Return the (X, Y) coordinate for the center point of the cell that contains the specified text.  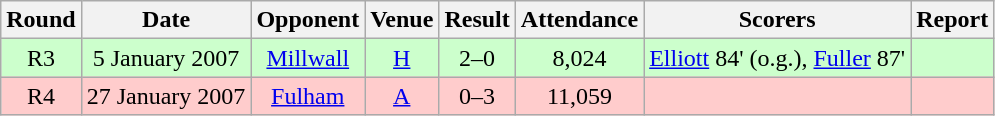
Millwall (308, 58)
Round (41, 20)
Report (952, 20)
A (402, 96)
2–0 (477, 58)
0–3 (477, 96)
Elliott 84' (o.g.), Fuller 87' (778, 58)
11,059 (579, 96)
R3 (41, 58)
Venue (402, 20)
Date (166, 20)
8,024 (579, 58)
Attendance (579, 20)
Scorers (778, 20)
27 January 2007 (166, 96)
5 January 2007 (166, 58)
H (402, 58)
R4 (41, 96)
Opponent (308, 20)
Fulham (308, 96)
Result (477, 20)
